From the cell containing the given text, extract its center point as [X, Y] coordinate. 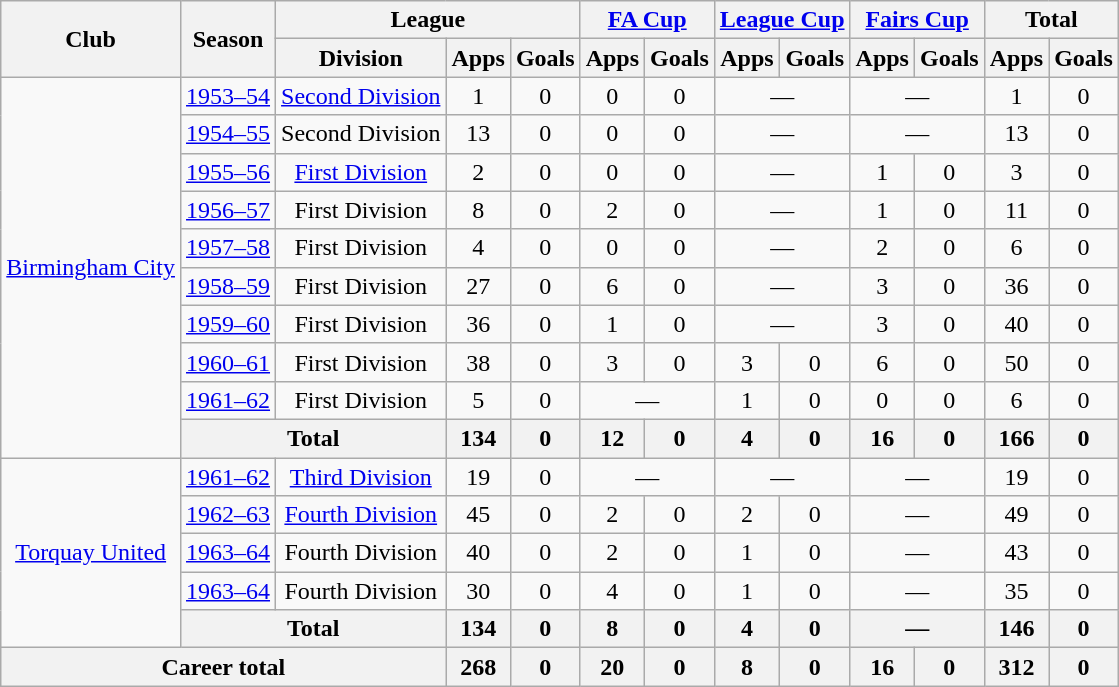
Division [361, 58]
Season [228, 39]
27 [478, 286]
1956–57 [228, 210]
43 [1016, 553]
268 [478, 667]
30 [478, 591]
312 [1016, 667]
Club [91, 39]
Third Division [361, 477]
1960–61 [228, 362]
1955–56 [228, 172]
FA Cup [647, 20]
1957–58 [228, 248]
Fairs Cup [917, 20]
Career total [224, 667]
1962–63 [228, 515]
Birmingham City [91, 268]
1958–59 [228, 286]
5 [478, 400]
1953–54 [228, 96]
49 [1016, 515]
146 [1016, 629]
League Cup [782, 20]
1959–60 [228, 324]
11 [1016, 210]
35 [1016, 591]
Torquay United [91, 553]
166 [1016, 438]
1954–55 [228, 134]
45 [478, 515]
12 [612, 438]
50 [1016, 362]
38 [478, 362]
League [428, 20]
20 [612, 667]
